Return the [x, y] coordinate for the center point of the cell that contains the specified text.  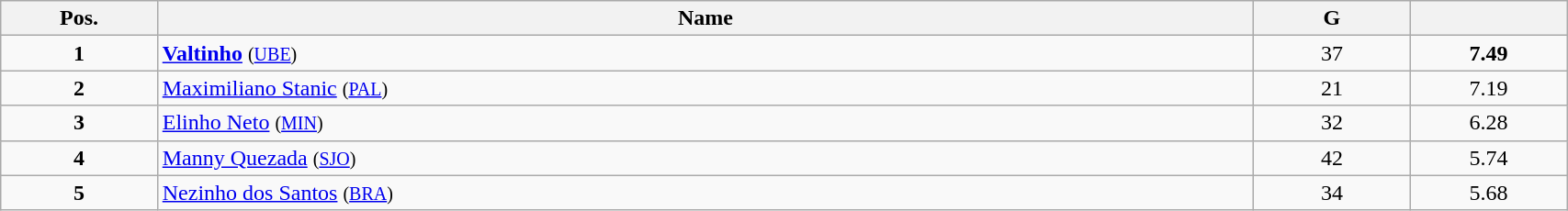
5.74 [1488, 158]
Elinho Neto (MIN) [705, 123]
Manny Quezada (SJO) [705, 158]
Nezinho dos Santos (BRA) [705, 193]
5.68 [1488, 193]
34 [1332, 193]
7.49 [1488, 53]
7.19 [1488, 88]
1 [79, 53]
Name [705, 18]
4 [79, 158]
42 [1332, 158]
6.28 [1488, 123]
5 [79, 193]
32 [1332, 123]
Pos. [79, 18]
2 [79, 88]
Maximiliano Stanic (PAL) [705, 88]
Valtinho (UBE) [705, 53]
37 [1332, 53]
21 [1332, 88]
3 [79, 123]
G [1332, 18]
